Identify which cell holds the provided text, then report its [X, Y] central coordinate. 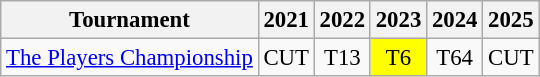
T64 [455, 58]
Tournament [130, 20]
T6 [398, 58]
2021 [286, 20]
The Players Championship [130, 58]
2022 [342, 20]
2024 [455, 20]
2025 [511, 20]
2023 [398, 20]
T13 [342, 58]
